Pinpoint the cell where the given text exists, returning its [x, y] midpoint coordinate. 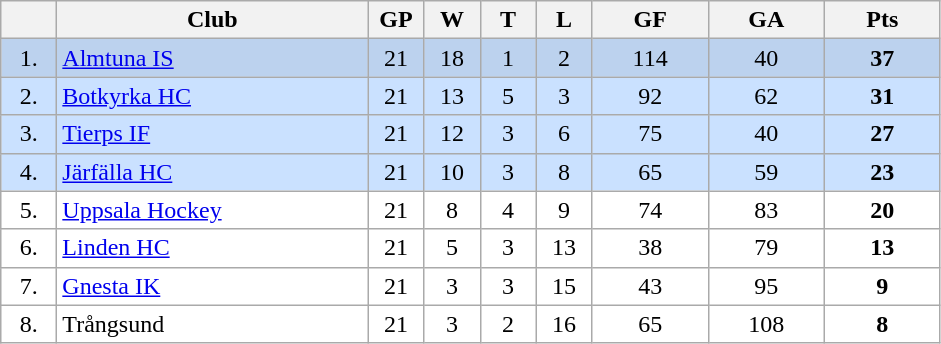
108 [766, 324]
Gnesta IK [212, 286]
114 [650, 58]
8. [29, 324]
Botkyrka HC [212, 96]
1 [508, 58]
GP [396, 20]
2. [29, 96]
7. [29, 286]
95 [766, 286]
38 [650, 248]
Tierps IF [212, 134]
L [564, 20]
75 [650, 134]
4 [508, 210]
Järfälla HC [212, 172]
62 [766, 96]
GA [766, 20]
Trångsund [212, 324]
W [452, 20]
Pts [882, 20]
Club [212, 20]
1. [29, 58]
4. [29, 172]
3. [29, 134]
23 [882, 172]
10 [452, 172]
GF [650, 20]
43 [650, 286]
15 [564, 286]
18 [452, 58]
6 [564, 134]
79 [766, 248]
92 [650, 96]
12 [452, 134]
83 [766, 210]
Uppsala Hockey [212, 210]
5. [29, 210]
Linden HC [212, 248]
16 [564, 324]
37 [882, 58]
20 [882, 210]
27 [882, 134]
T [508, 20]
Almtuna IS [212, 58]
31 [882, 96]
74 [650, 210]
6. [29, 248]
59 [766, 172]
